Determine the [x, y] coordinate at the center of the cell enclosing the given text.  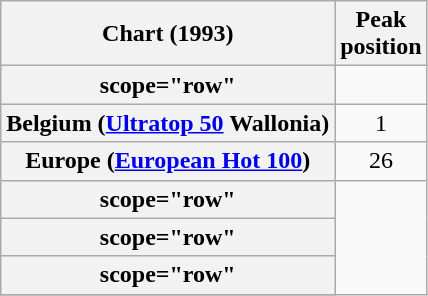
Belgium (Ultratop 50 Wallonia) [168, 123]
1 [381, 123]
Europe (European Hot 100) [168, 161]
Chart (1993) [168, 34]
26 [381, 161]
Peakposition [381, 34]
